From the cell containing the given text, extract its center point as [X, Y] coordinate. 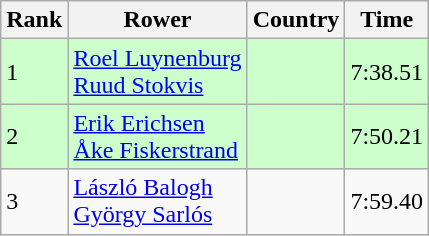
3 [34, 202]
Roel LuynenburgRuud Stokvis [158, 72]
Rank [34, 20]
Time [387, 20]
Rower [158, 20]
1 [34, 72]
7:59.40 [387, 202]
7:50.21 [387, 136]
Country [296, 20]
László BaloghGyörgy Sarlós [158, 202]
7:38.51 [387, 72]
Erik ErichsenÅke Fiskerstrand [158, 136]
2 [34, 136]
